Detect which cell encompasses the target text, then output its [X, Y] center coordinate. 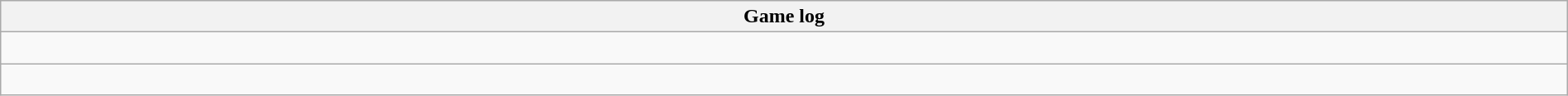
Game log [784, 17]
